Search for the cell housing the specified text and yield its (x, y) center coordinate. 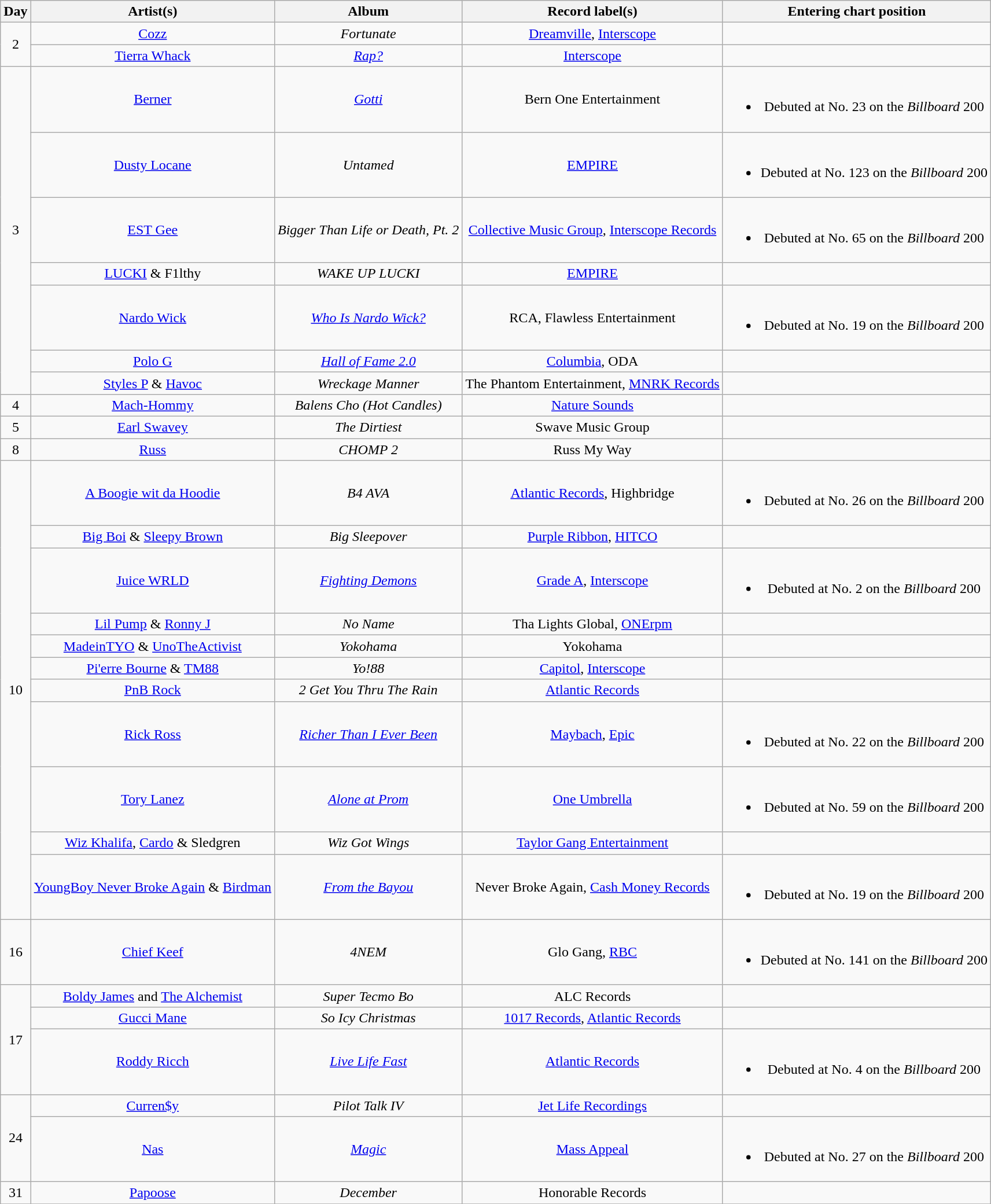
LUCKI & F1lthy (153, 274)
Juice WRLD (153, 581)
4 (16, 405)
Collective Music Group, Interscope Records (592, 230)
Gucci Mane (153, 1018)
Super Tecmo Bo (368, 996)
MadeinTYO & UnoTheActivist (153, 646)
Yo!88 (368, 668)
Bern One Entertainment (592, 100)
Interscope (592, 56)
Debuted at No. 141 on the Billboard 200 (856, 952)
Debuted at No. 59 on the Billboard 200 (856, 800)
One Umbrella (592, 800)
Maybach, Epic (592, 734)
Day (16, 12)
Taylor Gang Entertainment (592, 843)
Dreamville, Interscope (592, 34)
3 (16, 230)
Rick Ross (153, 734)
EST Gee (153, 230)
YoungBoy Never Broke Again & Birdman (153, 886)
Swave Music Group (592, 427)
Mass Appeal (592, 1149)
1017 Records, Atlantic Records (592, 1018)
5 (16, 427)
Earl Swavey (153, 427)
Tha Lights Global, ONErpm (592, 624)
PnB Rock (153, 690)
2 Get You Thru The Rain (368, 690)
CHOMP 2 (368, 450)
Artist(s) (153, 12)
Cozz (153, 34)
Debuted at No. 123 on the Billboard 200 (856, 164)
WAKE UP LUCKI (368, 274)
No Name (368, 624)
Dusty Locane (153, 164)
10 (16, 690)
So Icy Christmas (368, 1018)
Bigger Than Life or Death, Pt. 2 (368, 230)
Curren$y (153, 1106)
Chief Keef (153, 952)
A Boogie wit da Hoodie (153, 493)
Richer Than I Ever Been (368, 734)
Album (368, 12)
Debuted at No. 26 on the Billboard 200 (856, 493)
Big Sleepover (368, 537)
Record label(s) (592, 12)
Grade A, Interscope (592, 581)
Pi'erre Bourne & TM88 (153, 668)
Debuted at No. 4 on the Billboard 200 (856, 1061)
Boldy James and The Alchemist (153, 996)
Purple Ribbon, HITCO (592, 537)
Berner (153, 100)
Fortunate (368, 34)
Atlantic Records, Highbridge (592, 493)
Debuted at No. 22 on the Billboard 200 (856, 734)
Pilot Talk IV (368, 1106)
Untamed (368, 164)
The Phantom Entertainment, MNRK Records (592, 383)
Debuted at No. 23 on the Billboard 200 (856, 100)
Capitol, Interscope (592, 668)
Papoose (153, 1193)
Debuted at No. 2 on the Billboard 200 (856, 581)
Lil Pump & Ronny J (153, 624)
Nature Sounds (592, 405)
Rap? (368, 56)
Jet Life Recordings (592, 1106)
4NEM (368, 952)
Wreckage Manner (368, 383)
Fighting Demons (368, 581)
Debuted at No. 27 on the Billboard 200 (856, 1149)
Roddy Ricch (153, 1061)
Glo Gang, RBC (592, 952)
Wiz Khalifa, Cardo & Sledgren (153, 843)
The Dirtiest (368, 427)
Russ (153, 450)
Honorable Records (592, 1193)
Debuted at No. 65 on the Billboard 200 (856, 230)
Big Boi & Sleepy Brown (153, 537)
ALC Records (592, 996)
Magic (368, 1149)
Nardo Wick (153, 317)
24 (16, 1139)
Entering chart position (856, 12)
From the Bayou (368, 886)
RCA, Flawless Entertainment (592, 317)
Never Broke Again, Cash Money Records (592, 886)
Hall of Fame 2.0 (368, 361)
Mach-Hommy (153, 405)
Gotti (368, 100)
17 (16, 1039)
December (368, 1193)
Nas (153, 1149)
Wiz Got Wings (368, 843)
31 (16, 1193)
B4 AVA (368, 493)
2 (16, 45)
16 (16, 952)
Who Is Nardo Wick? (368, 317)
Tierra Whack (153, 56)
Polo G (153, 361)
Columbia, ODA (592, 361)
Russ My Way (592, 450)
Live Life Fast (368, 1061)
Styles P & Havoc (153, 383)
Tory Lanez (153, 800)
8 (16, 450)
Alone at Prom (368, 800)
Balens Cho (Hot Candles) (368, 405)
